From the cell containing the given text, extract its center point as (X, Y) coordinate. 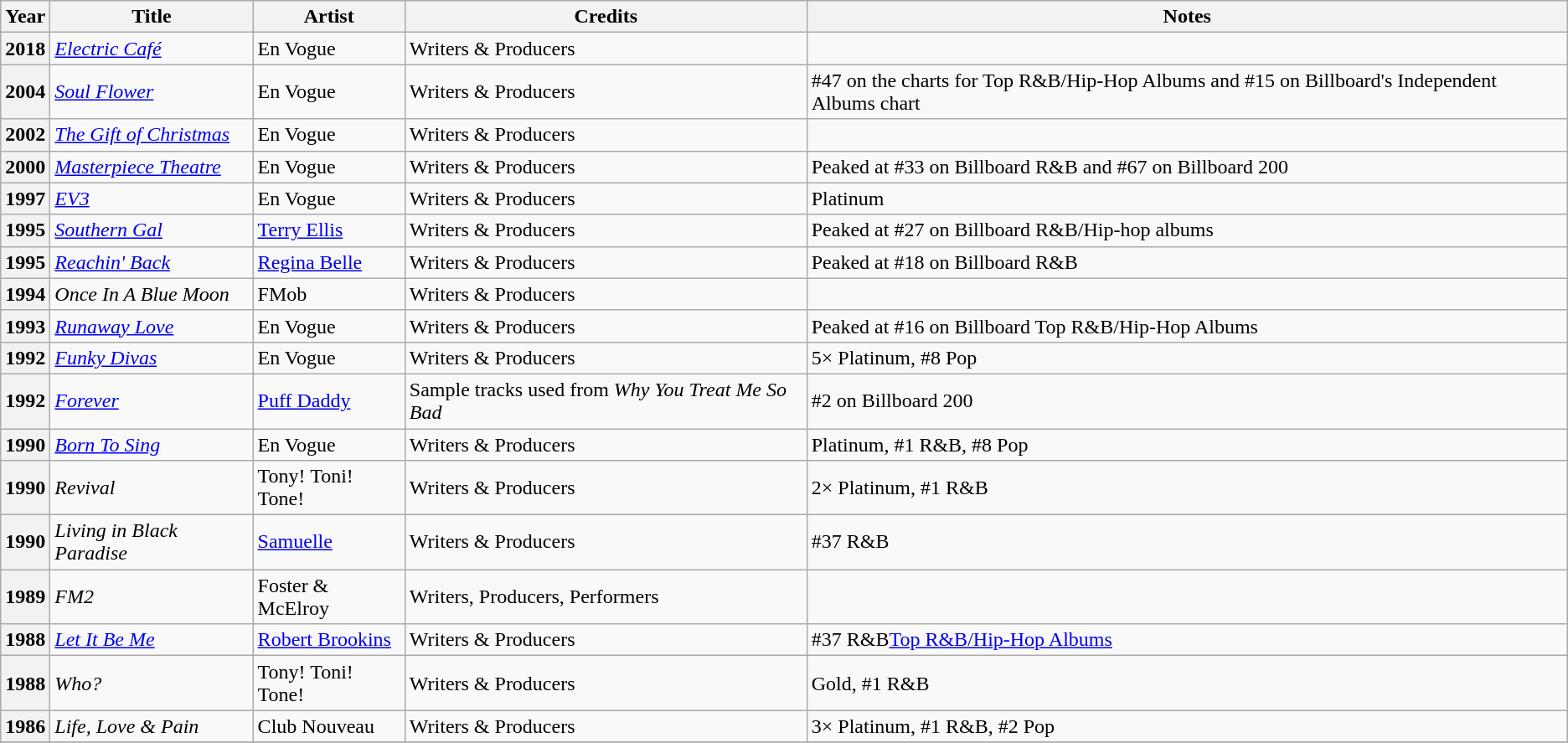
Born To Sing (152, 445)
Electric Café (152, 49)
FM2 (152, 596)
Year (25, 17)
Terry Ellis (328, 230)
Runaway Love (152, 326)
Puff Daddy (328, 400)
Samuelle (328, 543)
1994 (25, 294)
Peaked at #16 on Billboard Top R&B/Hip-Hop Albums (1187, 326)
3× Platinum, #1 R&B, #2 Pop (1187, 726)
Revival (152, 488)
Living in Black Paradise (152, 543)
1986 (25, 726)
Funky Divas (152, 358)
Who? (152, 684)
Credits (606, 17)
Soul Flower (152, 92)
2002 (25, 135)
#37 R&BTop R&B/Hip-Hop Albums (1187, 640)
Robert Brookins (328, 640)
Let It Be Me (152, 640)
Reachin' Back (152, 262)
Artist (328, 17)
Platinum (1187, 199)
Notes (1187, 17)
2018 (25, 49)
2004 (25, 92)
1997 (25, 199)
Masterpiece Theatre (152, 167)
Regina Belle (328, 262)
#2 on Billboard 200 (1187, 400)
FMob (328, 294)
Peaked at #18 on Billboard R&B (1187, 262)
#47 on the charts for Top R&B/Hip-Hop Albums and #15 on Billboard's Independent Albums chart (1187, 92)
Peaked at #33 on Billboard R&B and #67 on Billboard 200 (1187, 167)
Writers, Producers, Performers (606, 596)
2× Platinum, #1 R&B (1187, 488)
Life, Love & Pain (152, 726)
Title (152, 17)
#37 R&B (1187, 543)
Platinum, #1 R&B, #8 Pop (1187, 445)
Foster & McElroy (328, 596)
Once In A Blue Moon (152, 294)
Gold, #1 R&B (1187, 684)
5× Platinum, #8 Pop (1187, 358)
Sample tracks used from Why You Treat Me So Bad (606, 400)
1993 (25, 326)
Forever (152, 400)
The Gift of Christmas (152, 135)
2000 (25, 167)
EV3 (152, 199)
Club Nouveau (328, 726)
1989 (25, 596)
Peaked at #27 on Billboard R&B/Hip-hop albums (1187, 230)
Southern Gal (152, 230)
